Capture the cell that displays the provided text and extract its (x, y) central coordinate. 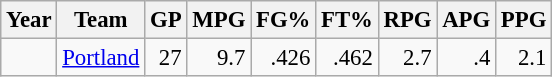
FG% (284, 20)
Team (101, 20)
FT% (348, 20)
GP (166, 20)
Portland (101, 58)
2.7 (408, 58)
PPG (524, 20)
Year (29, 20)
.4 (466, 58)
.462 (348, 58)
RPG (408, 20)
.426 (284, 58)
MPG (219, 20)
2.1 (524, 58)
9.7 (219, 58)
APG (466, 20)
27 (166, 58)
